Detect which cell encompasses the target text, then output its (X, Y) center coordinate. 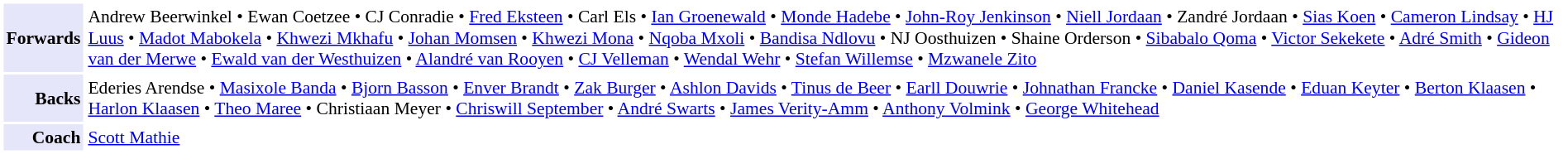
Scott Mathie (825, 137)
Forwards (43, 37)
Coach (43, 137)
Backs (43, 98)
